Capture the cell that displays the provided text and extract its [X, Y] central coordinate. 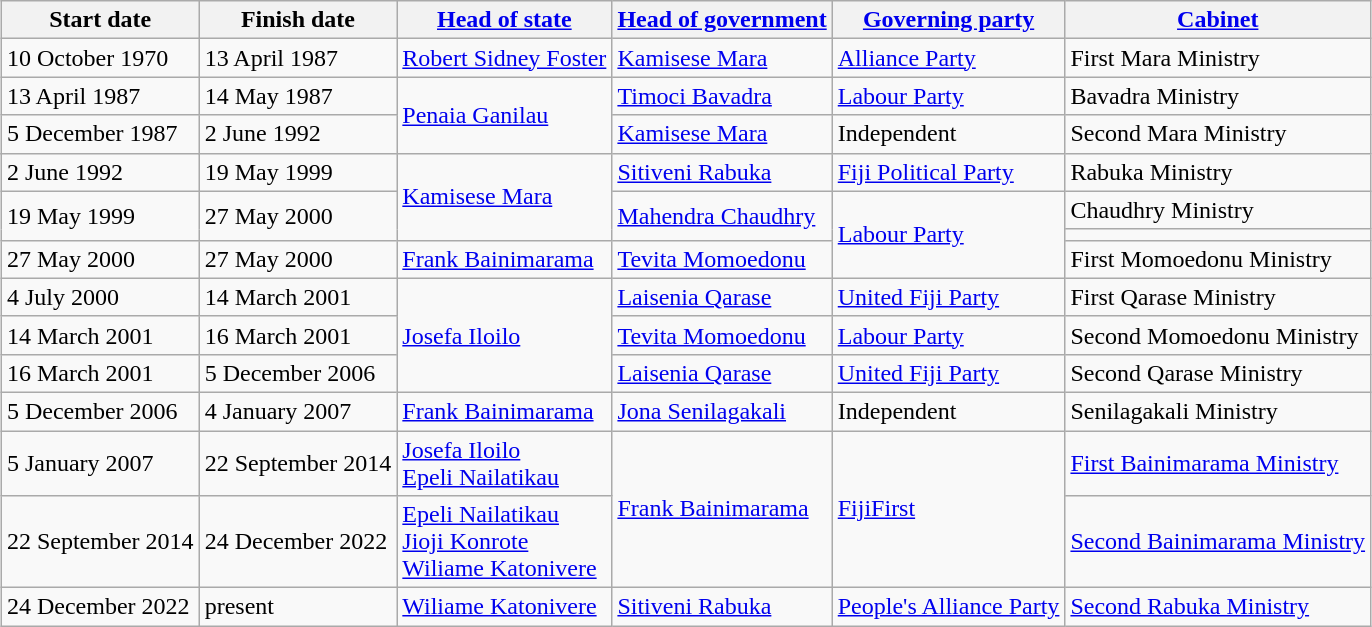
14 May 1987 [298, 96]
Rabuka Ministry [1218, 172]
10 October 1970 [100, 58]
Wiliame Katonivere [504, 607]
5 January 2007 [100, 462]
First Qarase Ministry [1218, 297]
Bavadra Ministry [1218, 96]
First Momoedonu Ministry [1218, 259]
FijiFirst [948, 508]
Head of government [722, 20]
Senilagakali Ministry [1218, 411]
Jona Senilagakali [722, 411]
Second Rabuka Ministry [1218, 607]
Robert Sidney Foster [504, 58]
Second Momoedonu Ministry [1218, 335]
4 January 2007 [298, 411]
People's Alliance Party [948, 607]
Second Qarase Ministry [1218, 373]
Cabinet [1218, 20]
Epeli NailatikauJioji KonroteWiliame Katonivere [504, 542]
Finish date [298, 20]
Chaudhry Ministry [1218, 210]
Fiji Political Party [948, 172]
present [298, 607]
Governing party [948, 20]
Head of state [504, 20]
First Mara Ministry [1218, 58]
Alliance Party [948, 58]
5 December 1987 [100, 134]
Penaia Ganilau [504, 115]
4 July 2000 [100, 297]
Second Bainimarama Ministry [1218, 542]
Josefa Iloilo [504, 335]
Timoci Bavadra [722, 96]
Start date [100, 20]
Mahendra Chaudhry [722, 216]
Josefa IloiloEpeli Nailatikau [504, 462]
Second Mara Ministry [1218, 134]
First Bainimarama Ministry [1218, 462]
